Pinpoint the cell where the given text exists, returning its (x, y) midpoint coordinate. 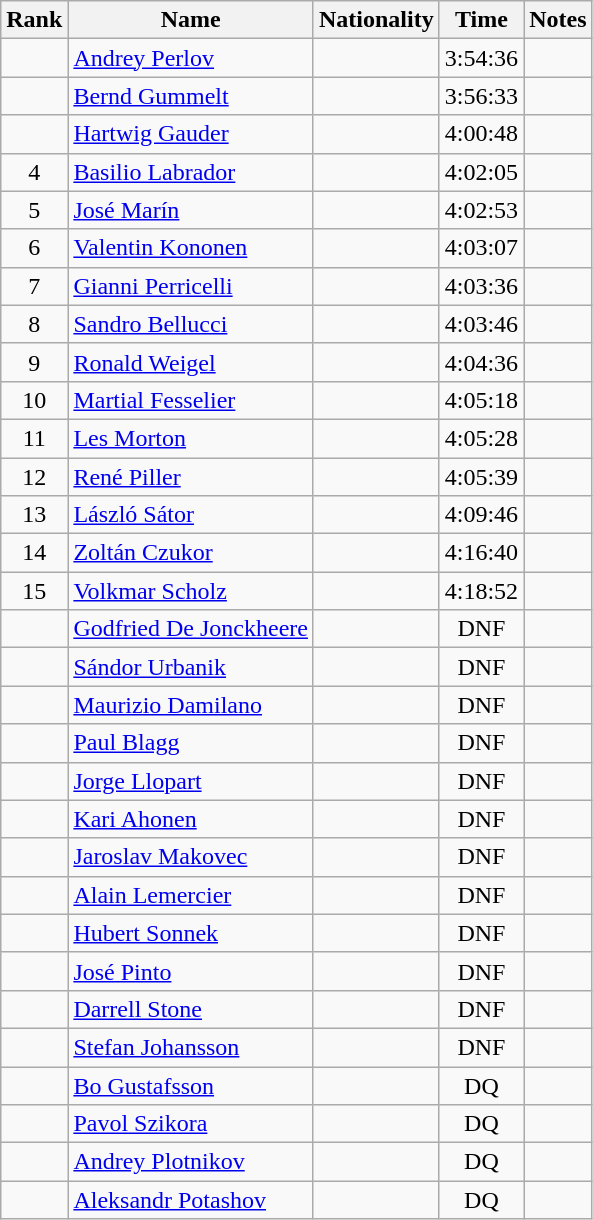
4:03:46 (481, 324)
Hubert Sonnek (191, 933)
Volkmar Scholz (191, 591)
7 (34, 286)
Rank (34, 20)
Les Morton (191, 438)
14 (34, 553)
15 (34, 591)
4:09:46 (481, 515)
Andrey Perlov (191, 58)
Zoltán Czukor (191, 553)
Notes (558, 20)
4:05:18 (481, 400)
Paul Blagg (191, 743)
4:03:07 (481, 248)
4:05:39 (481, 477)
Kari Ahonen (191, 819)
Valentin Kononen (191, 248)
Name (191, 20)
Aleksandr Potashov (191, 1200)
4:16:40 (481, 553)
4:18:52 (481, 591)
9 (34, 362)
4 (34, 172)
José Marín (191, 210)
Hartwig Gauder (191, 134)
José Pinto (191, 971)
Alain Lemercier (191, 895)
4:02:05 (481, 172)
5 (34, 210)
4:05:28 (481, 438)
Andrey Plotnikov (191, 1162)
Sandro Bellucci (191, 324)
3:56:33 (481, 96)
12 (34, 477)
Martial Fesselier (191, 400)
13 (34, 515)
10 (34, 400)
4:04:36 (481, 362)
Gianni Perricelli (191, 286)
Sándor Urbanik (191, 667)
Bo Gustafsson (191, 1085)
Ronald Weigel (191, 362)
Basilio Labrador (191, 172)
8 (34, 324)
Stefan Johansson (191, 1047)
Jaroslav Makovec (191, 857)
Pavol Szikora (191, 1124)
László Sátor (191, 515)
4:03:36 (481, 286)
Maurizio Damilano (191, 705)
Time (481, 20)
Nationality (376, 20)
6 (34, 248)
4:02:53 (481, 210)
11 (34, 438)
4:00:48 (481, 134)
3:54:36 (481, 58)
René Piller (191, 477)
Bernd Gummelt (191, 96)
Darrell Stone (191, 1009)
Godfried De Jonckheere (191, 629)
Jorge Llopart (191, 781)
